Output the (X, Y) coordinate of the center of the cell containing the given text.  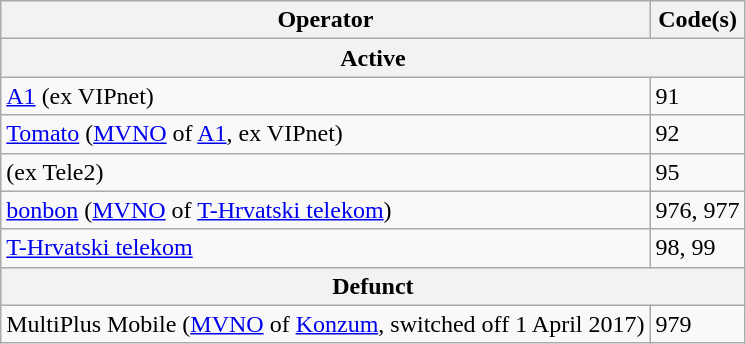
T-Hrvatski telekom (326, 248)
92 (698, 134)
Tomato (MVNO of A1, ex VIPnet) (326, 134)
(ex Tele2) (326, 172)
91 (698, 96)
Defunct (373, 286)
979 (698, 324)
95 (698, 172)
bonbon (MVNO of T-Hrvatski telekom) (326, 210)
MultiPlus Mobile (MVNO of Konzum, switched off 1 April 2017) (326, 324)
A1 (ex VIPnet) (326, 96)
98, 99 (698, 248)
Code(s) (698, 20)
Active (373, 58)
Operator (326, 20)
976, 977 (698, 210)
